Scan for the cell matching the given text and deliver its [x, y] coordinate at center. 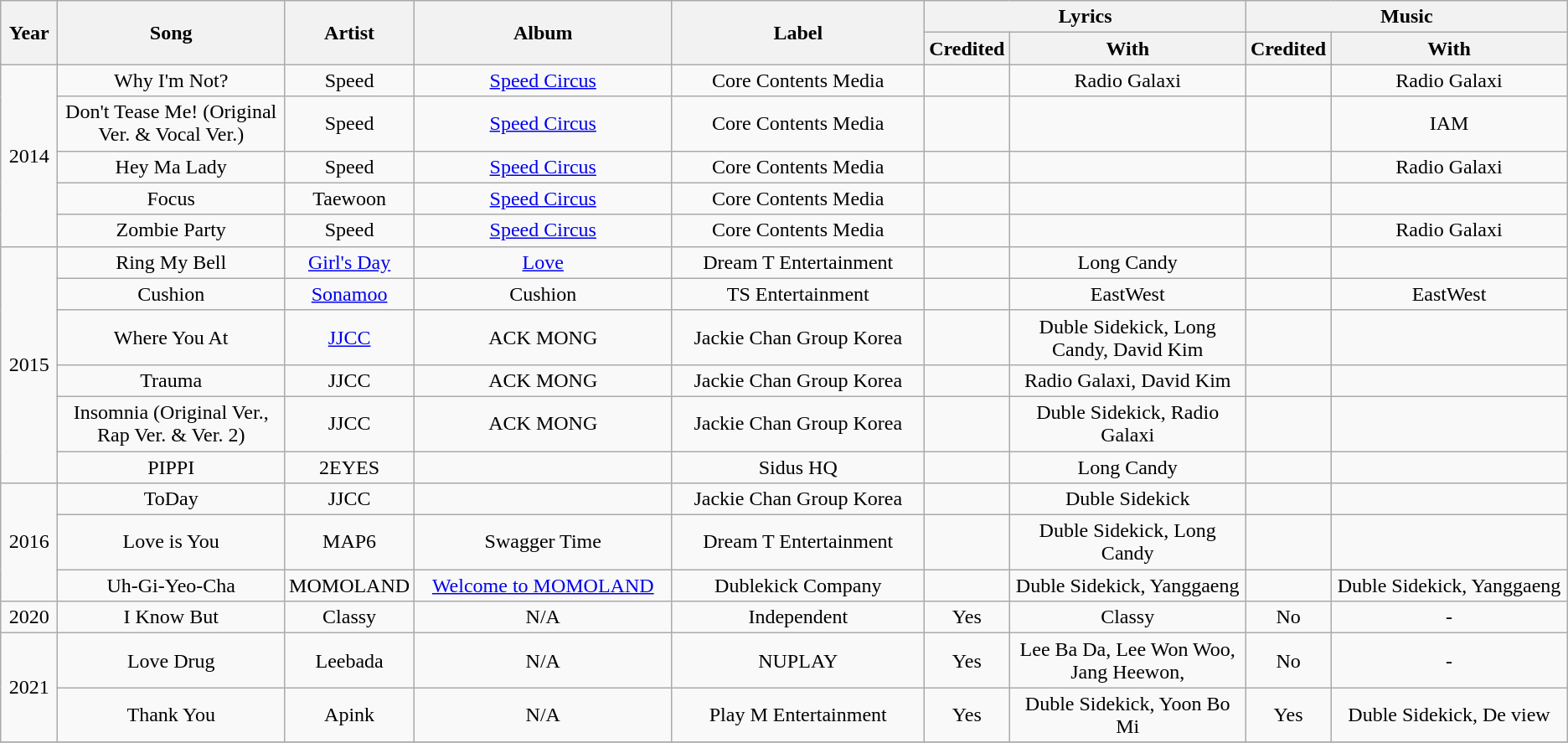
ToDay [171, 499]
2015 [29, 364]
TS Entertainment [798, 294]
Duble Sidekick, Radio Galaxi [1127, 424]
Focus [171, 199]
Welcome to MOMOLAND [543, 586]
Apink [350, 715]
Dublekick Company [798, 586]
Love [543, 262]
Album [543, 33]
Girl's Day [350, 262]
Duble Sidekick, Long Candy [1127, 543]
Zombie Party [171, 230]
Uh-Gi-Yeo-Cha [171, 586]
Where You At [171, 337]
Song [171, 33]
Leebada [350, 660]
Sidus HQ [798, 467]
2014 [29, 156]
Sonamoo [350, 294]
Swagger Time [543, 543]
Hey Ma Lady [171, 167]
Play M Entertainment [798, 715]
Trauma [171, 380]
Music [1406, 17]
Ring My Bell [171, 262]
Radio Galaxi, David Kim [1127, 380]
Duble Sidekick, Long Candy, David Kim [1127, 337]
NUPLAY [798, 660]
Love Drug [171, 660]
MAP6 [350, 543]
Lyrics [1086, 17]
Duble Sidekick, Yoon Bo Mi [1127, 715]
Love is You [171, 543]
Don't Tease Me! (Original Ver. & Vocal Ver.) [171, 124]
Thank You [171, 715]
MOMOLAND [350, 586]
Taewoon [350, 199]
PIPPI [171, 467]
2021 [29, 688]
Why I'm Not? [171, 80]
I Know But [171, 617]
Duble Sidekick, De view [1449, 715]
IAM [1449, 124]
Label [798, 33]
Artist [350, 33]
Lee Ba Da, Lee Won Woo, Jang Heewon, [1127, 660]
2016 [29, 543]
2020 [29, 617]
Duble Sidekick [1127, 499]
2EYES [350, 467]
Insomnia (Original Ver., Rap Ver. & Ver. 2) [171, 424]
Year [29, 33]
Independent [798, 617]
